Capture the cell that displays the provided text and extract its (X, Y) central coordinate. 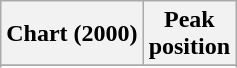
Chart (2000) (72, 34)
Peakposition (189, 34)
